For the text-containing cell, return its midpoint in (x, y) coordinate format. 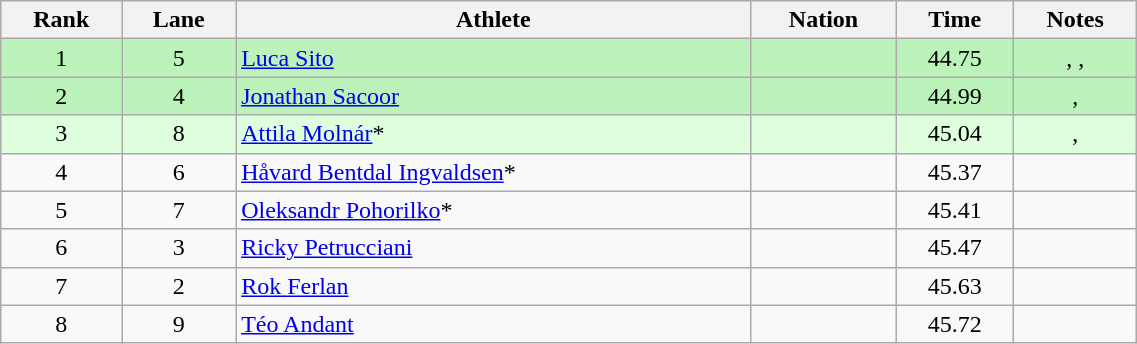
45.72 (954, 324)
Jonathan Sacoor (494, 96)
45.63 (954, 286)
Ricky Petrucciani (494, 248)
Oleksandr Pohorilko* (494, 210)
9 (179, 324)
44.75 (954, 58)
Håvard Bentdal Ingvaldsen* (494, 172)
45.37 (954, 172)
45.41 (954, 210)
Time (954, 20)
44.99 (954, 96)
Lane (179, 20)
Notes (1074, 20)
1 (62, 58)
Luca Sito (494, 58)
45.47 (954, 248)
Athlete (494, 20)
Téo Andant (494, 324)
Nation (824, 20)
45.04 (954, 134)
Attila Molnár* (494, 134)
Rok Ferlan (494, 286)
Rank (62, 20)
, , (1074, 58)
